Find where the given text appears and provide that cell's center as (X, Y) coordinate. 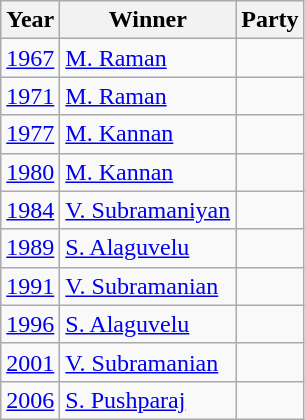
1991 (30, 286)
S. Pushparaj (148, 400)
2006 (30, 400)
1967 (30, 58)
1980 (30, 172)
Winner (148, 20)
1989 (30, 248)
Party (270, 20)
1996 (30, 324)
1971 (30, 96)
2001 (30, 362)
Year (30, 20)
V. Subramaniyan (148, 210)
1984 (30, 210)
1977 (30, 134)
